Identify which cell holds the provided text, then report its (X, Y) central coordinate. 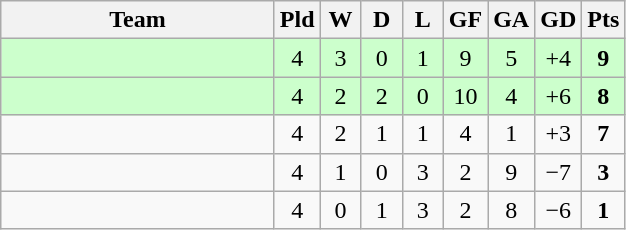
D (382, 20)
Pld (297, 20)
W (340, 20)
+3 (558, 134)
−7 (558, 172)
GD (558, 20)
5 (512, 58)
L (422, 20)
+4 (558, 58)
Team (138, 20)
7 (604, 134)
+6 (558, 96)
Pts (604, 20)
GA (512, 20)
10 (465, 96)
−6 (558, 210)
GF (465, 20)
